Return the [X, Y] coordinate for the center point of the cell that contains the specified text.  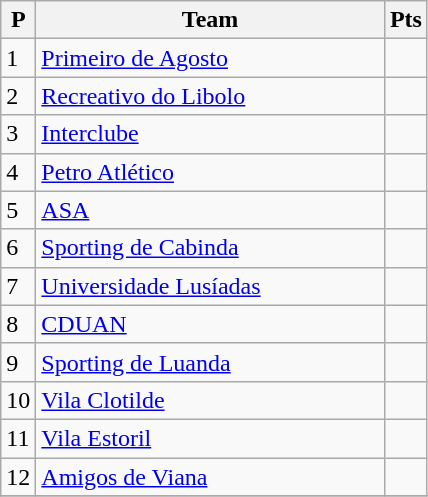
9 [18, 362]
Pts [406, 20]
Team [210, 20]
Recreativo do Libolo [210, 96]
7 [18, 286]
5 [18, 210]
6 [18, 248]
Primeiro de Agosto [210, 58]
P [18, 20]
CDUAN [210, 324]
ASA [210, 210]
12 [18, 477]
3 [18, 134]
4 [18, 172]
Interclube [210, 134]
8 [18, 324]
11 [18, 438]
Universidade Lusíadas [210, 286]
1 [18, 58]
Vila Estoril [210, 438]
Sporting de Luanda [210, 362]
10 [18, 400]
Petro Atlético [210, 172]
Amigos de Viana [210, 477]
Vila Clotilde [210, 400]
2 [18, 96]
Sporting de Cabinda [210, 248]
